Locate the cell with the specified text and output its (x, y) center coordinate. 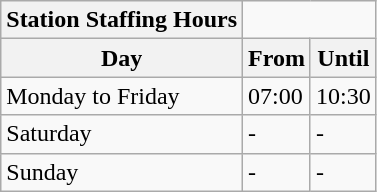
Saturday (122, 134)
Sunday (122, 172)
Day (122, 58)
Station Staffing Hours (122, 20)
From (277, 58)
Monday to Friday (122, 96)
10:30 (343, 96)
07:00 (277, 96)
Until (343, 58)
